Return the [X, Y] coordinate for the center point of the cell that contains the specified text.  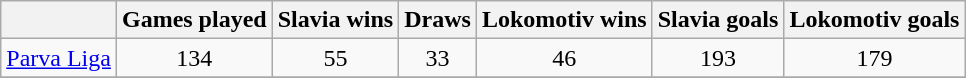
179 [874, 58]
Draws [438, 20]
Slavia wins [335, 20]
Parva Liga [59, 58]
Lokomotiv goals [874, 20]
55 [335, 58]
Slavia goals [718, 20]
46 [564, 58]
193 [718, 58]
134 [194, 58]
Games played [194, 20]
33 [438, 58]
Lokomotiv wins [564, 20]
